Output the (x, y) coordinate of the center of the cell containing the given text.  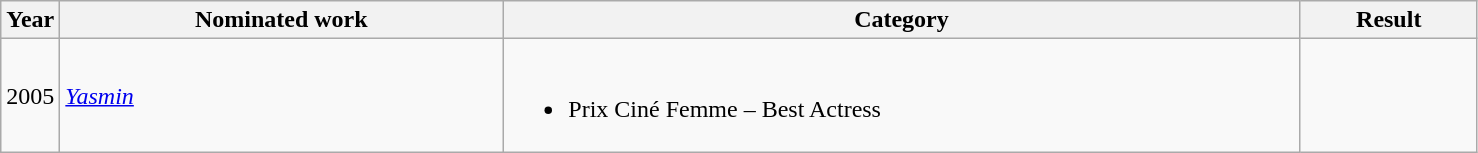
Category (902, 20)
2005 (30, 96)
Year (30, 20)
Result (1388, 20)
Nominated work (282, 20)
Prix Ciné Femme – Best Actress (902, 96)
Yasmin (282, 96)
